Detect which cell encompasses the target text, then output its (x, y) center coordinate. 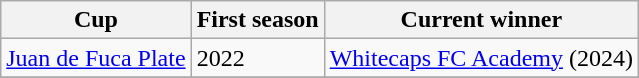
2022 (258, 58)
Cup (96, 20)
Current winner (481, 20)
Whitecaps FC Academy (2024) (481, 58)
Juan de Fuca Plate (96, 58)
First season (258, 20)
